Output the (x, y) coordinate of the center of the cell containing the given text.  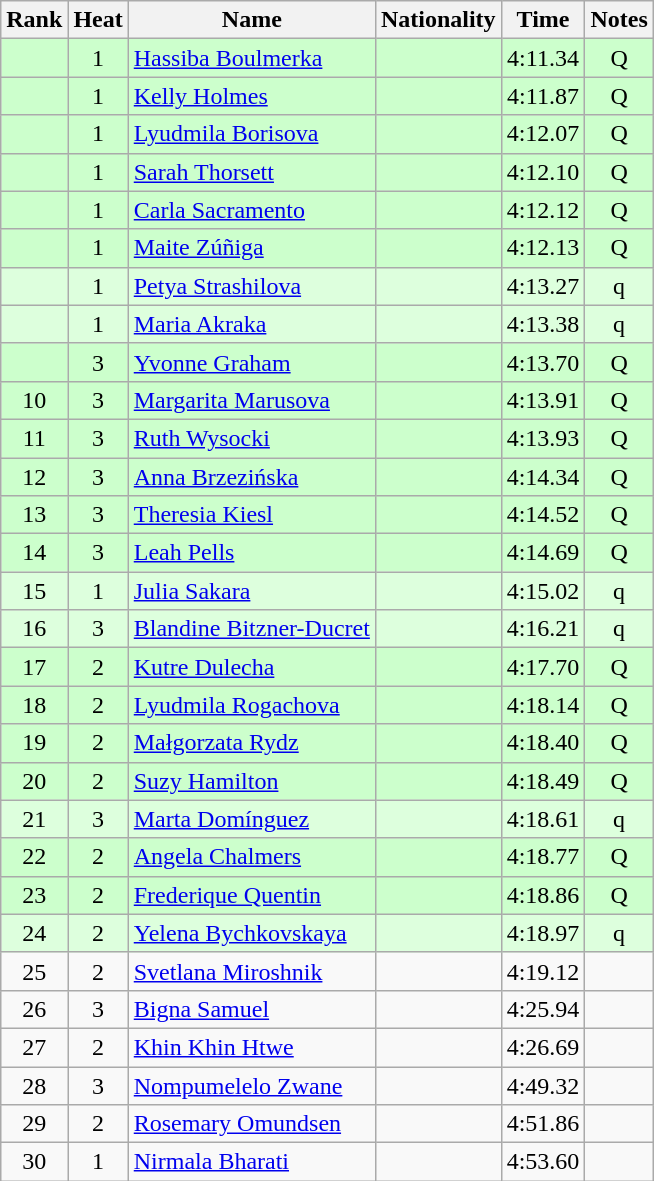
24 (34, 933)
4:13.38 (543, 324)
26 (34, 1009)
Julia Sakara (252, 591)
4:11.34 (543, 58)
30 (34, 1162)
4:18.40 (543, 743)
Khin Khin Htwe (252, 1047)
4:18.97 (543, 933)
Petya Strashilova (252, 286)
Carla Sacramento (252, 210)
11 (34, 438)
Maria Akraka (252, 324)
Angela Chalmers (252, 857)
4:12.13 (543, 248)
Heat (98, 20)
Lyudmila Rogachova (252, 705)
Nationality (438, 20)
Notes (619, 20)
23 (34, 895)
4:13.93 (543, 438)
4:26.69 (543, 1047)
4:12.12 (543, 210)
19 (34, 743)
Frederique Quentin (252, 895)
4:53.60 (543, 1162)
Yvonne Graham (252, 362)
Name (252, 20)
15 (34, 591)
4:18.86 (543, 895)
22 (34, 857)
4:13.91 (543, 400)
28 (34, 1085)
Sarah Thorsett (252, 172)
4:13.27 (543, 286)
27 (34, 1047)
4:14.52 (543, 515)
17 (34, 667)
Nompumelelo Zwane (252, 1085)
Suzy Hamilton (252, 781)
20 (34, 781)
4:11.87 (543, 96)
Kelly Holmes (252, 96)
25 (34, 971)
Ruth Wysocki (252, 438)
13 (34, 515)
4:18.14 (543, 705)
29 (34, 1124)
4:16.21 (543, 629)
4:15.02 (543, 591)
Hassiba Boulmerka (252, 58)
10 (34, 400)
Anna Brzezińska (252, 477)
Margarita Marusova (252, 400)
4:12.10 (543, 172)
Yelena Bychkovskaya (252, 933)
Kutre Dulecha (252, 667)
Rank (34, 20)
4:18.77 (543, 857)
4:12.07 (543, 134)
18 (34, 705)
Nirmala Bharati (252, 1162)
16 (34, 629)
4:13.70 (543, 362)
Małgorzata Rydz (252, 743)
4:25.94 (543, 1009)
Rosemary Omundsen (252, 1124)
Theresia Kiesl (252, 515)
Marta Domínguez (252, 819)
Time (543, 20)
4:14.34 (543, 477)
4:18.49 (543, 781)
4:18.61 (543, 819)
Blandine Bitzner-Ducret (252, 629)
21 (34, 819)
Leah Pells (252, 553)
Bigna Samuel (252, 1009)
Svetlana Miroshnik (252, 971)
14 (34, 553)
4:17.70 (543, 667)
4:19.12 (543, 971)
4:49.32 (543, 1085)
4:14.69 (543, 553)
4:51.86 (543, 1124)
12 (34, 477)
Lyudmila Borisova (252, 134)
Maite Zúñiga (252, 248)
